Determine the [X, Y] coordinate at the center of the cell enclosing the given text.  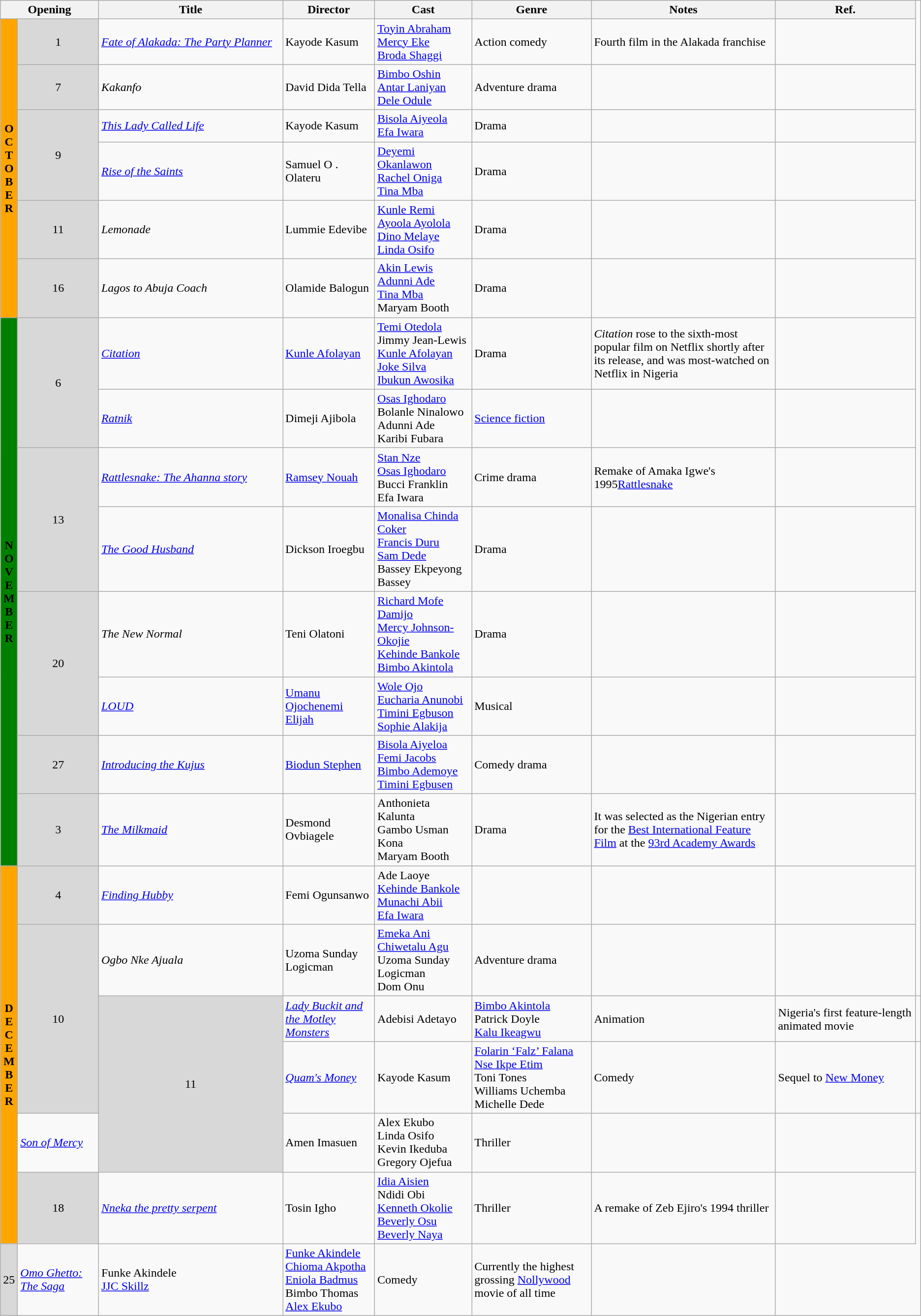
Ade LaoyeKehinde BankoleMunachi AbiiEfa Iwara [423, 895]
Ref. [845, 10]
Wole OjoEucharia AnunobiTimini EgbusonSophie Alakija [423, 706]
Remake of Amaka Igwe's 1995Rattlesnake [683, 477]
Ogbo Nke Ajuala [190, 960]
Amen Imasuen [329, 1142]
Dimeji Ajibola [329, 418]
Adebisi Adetayo [423, 1019]
6 [58, 383]
Notes [683, 10]
3 [58, 830]
Monalisa Chinda CokerFrancis DuruSam DedeBassey Ekpeyong Bassey [423, 549]
Omo Ghetto: The Saga [58, 1280]
Tosin Igho [329, 1208]
Fate of Alakada: The Party Planner [190, 42]
13 [58, 520]
Son of Mercy [58, 1142]
Teni Olatoni [329, 634]
The Good Husband [190, 549]
This Lady Called Life [190, 126]
25 [9, 1280]
4 [58, 895]
Opening [50, 10]
Citation rose to the sixth-most popular film on Netflix shortly after its release, and was most-watched on Netflix in Nigeria [683, 353]
Emeka AniChiwetalu AguUzoma Sunday LogicmanDom Onu [423, 960]
NOVEMBER [9, 591]
Bimbo OshinAntar LaniyanDele Odule [423, 87]
Kunle Afolayan [329, 353]
Desmond Ovbiagele [329, 830]
1 [58, 42]
Biodun Stephen [329, 765]
Lemonade [190, 229]
Citation [190, 353]
DECEMBER [9, 1055]
Musical [531, 706]
The Milkmaid [190, 830]
Alex EkuboLinda OsifoKevin IkedubaGregory Ojefua [423, 1142]
27 [58, 765]
Quam's Money [329, 1077]
7 [58, 87]
Lagos to Abuja Coach [190, 288]
Toyin AbrahamMercy EkeBroda Shaggi [423, 42]
18 [58, 1208]
Kunle RemiAyoola AyololaDino MelayeLinda Osifo [423, 229]
Bisola AiyeolaEfa Iwara [423, 126]
Dickson Iroegbu [329, 549]
Nneka the pretty serpent [190, 1208]
Funke AkindeleJJC Skillz [190, 1280]
OCTOBER [9, 168]
Animation [683, 1019]
Science fiction [531, 418]
Currently the highest grossing Nollywood movie of all time [531, 1280]
Lummie Edevibe [329, 229]
Richard Mofe DamijoMercy Johnson-OkojieKehinde BankoleBimbo Akintola [423, 634]
It was selected as the Nigerian entry for the Best International Feature Film at the 93rd Academy Awards [683, 830]
Lady Buckit and the Motley Monsters [329, 1019]
Cast [423, 10]
Anthonieta KaluntaGambo Usman KonaMaryam Booth [423, 830]
Uzoma Sunday Logicman [329, 960]
Idia AisienNdidi ObiKenneth OkolieBeverly OsuBeverly Naya [423, 1208]
Rattlesnake: The Ahanna story [190, 477]
16 [58, 288]
Comedy drama [531, 765]
Fourth film in the Alakada franchise [683, 42]
10 [58, 1019]
9 [58, 155]
Sequel to New Money [845, 1077]
Action comedy [531, 42]
Femi Ogunsanwo [329, 895]
The New Normal [190, 634]
Kakanfo [190, 87]
Osas IghodaroBolanle NinalowoAdunni AdeKaribi Fubara [423, 418]
Bimbo AkintolaPatrick DoyleKalu Ikeagwu [531, 1019]
Director [329, 10]
A remake of Zeb Ejiro's 1994 thriller [683, 1208]
20 [58, 663]
Stan NzeOsas IghodaroBucci FranklinEfa Iwara [423, 477]
Folarin ‘Falz’ FalanaNse Ikpe EtimToni TonesWilliams UchembaMichelle Dede [531, 1077]
Rise of the Saints [190, 171]
Ramsey Nouah [329, 477]
Funke AkindeleChioma AkpothaEniola BadmusBimbo ThomasAlex Ekubo [329, 1280]
Olamide Balogun [329, 288]
Title [190, 10]
Temi OtedolaJimmy Jean-LewisKunle AfolayanJoke SilvaIbukun Awosika [423, 353]
Bisola AiyeloaFemi JacobsBimbo AdemoyeTimini Egbusen [423, 765]
Deyemi OkanlawonRachel OnigaTina Mba [423, 171]
Genre [531, 10]
LOUD [190, 706]
Finding Hubby [190, 895]
Samuel O . Olateru [329, 171]
Akin LewisAdunni AdeTina MbaMaryam Booth [423, 288]
Introducing the Kujus [190, 765]
Crime drama [531, 477]
David Dida Tella [329, 87]
Umanu Ojochenemi Elijah [329, 706]
Ratnik [190, 418]
Nigeria's first feature-length animated movie [845, 1019]
